Pinpoint the cell where the given text exists, returning its [X, Y] midpoint coordinate. 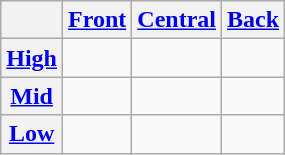
Low [32, 134]
Central [177, 20]
Back [254, 20]
Mid [32, 96]
Front [98, 20]
High [32, 58]
